Return (X, Y) of the center of cell containing provided text 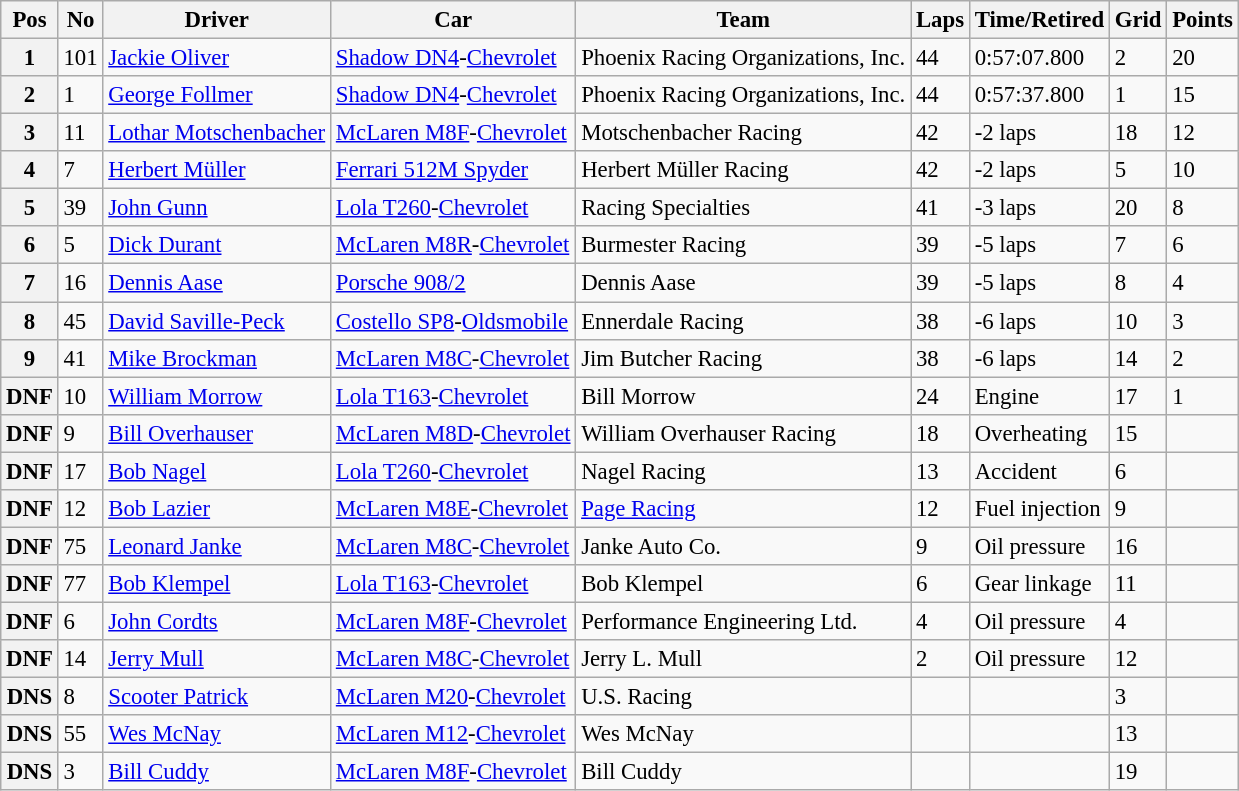
Laps (940, 20)
Leonard Janke (217, 546)
Janke Auto Co. (744, 546)
75 (80, 546)
Ferrari 512M Spyder (454, 170)
McLaren M8R-Chevrolet (454, 245)
Bill Overhauser (217, 433)
101 (80, 58)
Team (744, 20)
William Overhauser Racing (744, 433)
Points (1202, 20)
McLaren M12-Chevrolet (454, 734)
Ennerdale Racing (744, 321)
19 (1138, 772)
0:57:07.800 (1039, 58)
77 (80, 584)
Scooter Patrick (217, 697)
McLaren M8D-Chevrolet (454, 433)
Herbert Müller Racing (744, 170)
Lothar Motschenbacher (217, 133)
Time/Retired (1039, 20)
Jackie Oliver (217, 58)
Costello SP8-Oldsmobile (454, 321)
Burmester Racing (744, 245)
Jerry L. Mull (744, 659)
55 (80, 734)
24 (940, 396)
Porsche 908/2 (454, 283)
Motschenbacher Racing (744, 133)
John Cordts (217, 621)
Herbert Müller (217, 170)
Fuel injection (1039, 509)
Page Racing (744, 509)
Bill Morrow (744, 396)
U.S. Racing (744, 697)
Driver (217, 20)
Overheating (1039, 433)
Nagel Racing (744, 471)
McLaren M8E-Chevrolet (454, 509)
Bob Lazier (217, 509)
John Gunn (217, 208)
Grid (1138, 20)
Pos (30, 20)
Accident (1039, 471)
Racing Specialties (744, 208)
Gear linkage (1039, 584)
0:57:37.800 (1039, 95)
-3 laps (1039, 208)
Dick Durant (217, 245)
Performance Engineering Ltd. (744, 621)
No (80, 20)
Car (454, 20)
William Morrow (217, 396)
45 (80, 321)
Mike Brockman (217, 358)
Jerry Mull (217, 659)
David Saville-Peck (217, 321)
McLaren M20-Chevrolet (454, 697)
Bob Nagel (217, 471)
Jim Butcher Racing (744, 358)
George Follmer (217, 95)
Engine (1039, 396)
